Identify which cell holds the provided text, then report its [x, y] central coordinate. 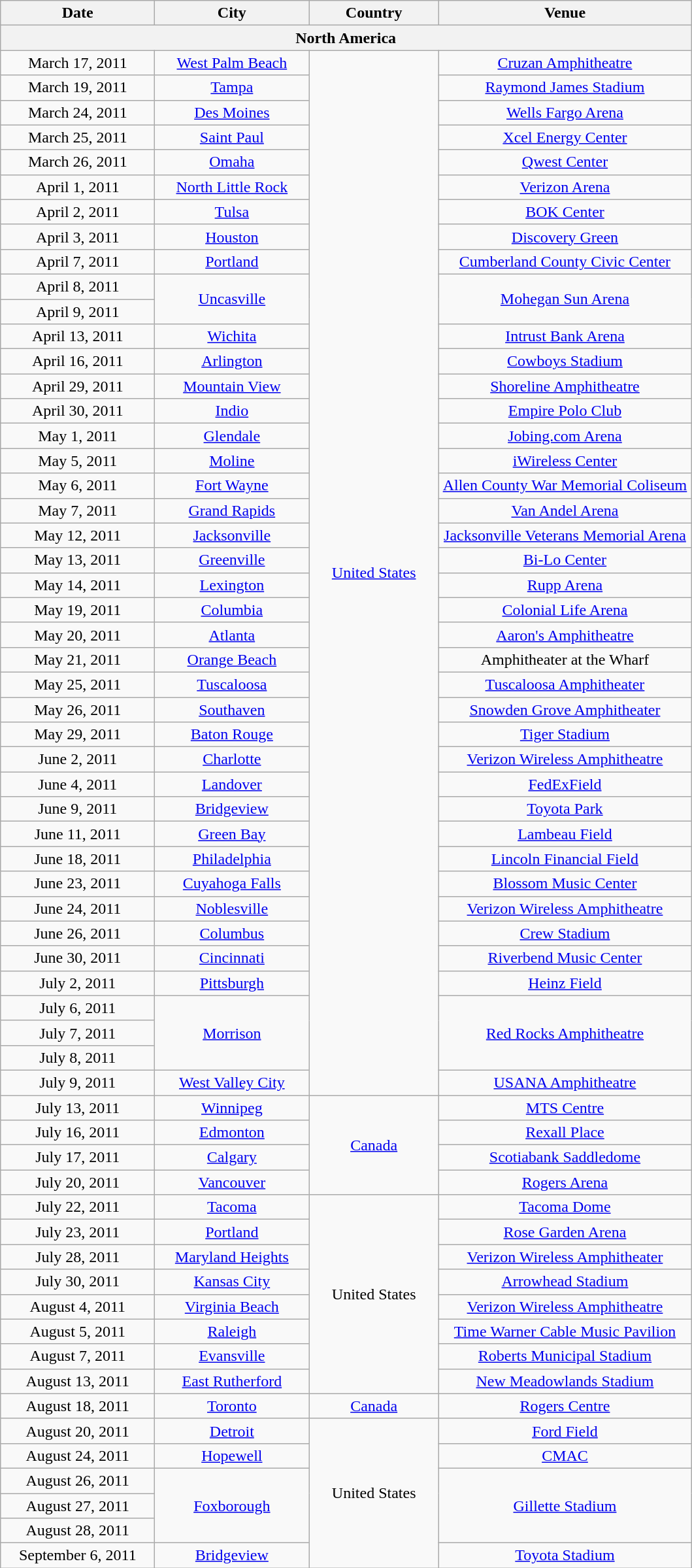
April 13, 2011 [78, 337]
May 13, 2011 [78, 560]
Scotiabank Saddledome [565, 1158]
Time Warner Cable Music Pavilion [565, 1331]
Columbus [232, 933]
June 26, 2011 [78, 933]
iWireless Center [565, 461]
August 18, 2011 [78, 1406]
July 2, 2011 [78, 983]
May 6, 2011 [78, 486]
North Little Rock [232, 187]
Qwest Center [565, 162]
August 13, 2011 [78, 1381]
July 16, 2011 [78, 1133]
Van Andel Arena [565, 510]
Bi-Lo Center [565, 560]
Discovery Green [565, 237]
August 26, 2011 [78, 1480]
July 8, 2011 [78, 1058]
May 12, 2011 [78, 535]
Fort Wayne [232, 486]
May 5, 2011 [78, 461]
Indio [232, 411]
Wells Fargo Arena [565, 112]
East Rutherford [232, 1381]
Verizon Arena [565, 187]
Uncasville [232, 299]
July 22, 2011 [78, 1207]
Charlotte [232, 759]
Noblesville [232, 909]
Tiger Stadium [565, 735]
Virginia Beach [232, 1307]
Cuyahoga Falls [232, 884]
Pittsburgh [232, 983]
Toronto [232, 1406]
Maryland Heights [232, 1257]
Winnipeg [232, 1108]
Houston [232, 237]
June 30, 2011 [78, 958]
Blossom Music Center [565, 884]
April 16, 2011 [78, 361]
Omaha [232, 162]
West Valley City [232, 1082]
Allen County War Memorial Coliseum [565, 486]
Colonial Life Arena [565, 610]
Date [78, 13]
Kansas City [232, 1282]
August 4, 2011 [78, 1307]
April 1, 2011 [78, 187]
Jacksonville [232, 535]
April 7, 2011 [78, 261]
May 19, 2011 [78, 610]
Toyota Stadium [565, 1556]
May 29, 2011 [78, 735]
Southaven [232, 709]
Mountain View [232, 386]
Rexall Place [565, 1133]
May 1, 2011 [78, 436]
September 6, 2011 [78, 1556]
Foxborough [232, 1505]
Vancouver [232, 1182]
Tuscaloosa [232, 684]
Empire Polo Club [565, 411]
Gillette Stadium [565, 1505]
April 2, 2011 [78, 212]
March 17, 2011 [78, 63]
Glendale [232, 436]
June 11, 2011 [78, 834]
Lambeau Field [565, 834]
City [232, 13]
Columbia [232, 610]
Saint Paul [232, 137]
Grand Rapids [232, 510]
Calgary [232, 1158]
Green Bay [232, 834]
April 8, 2011 [78, 286]
Greenville [232, 560]
March 24, 2011 [78, 112]
July 6, 2011 [78, 1008]
Verizon Wireless Amphitheater [565, 1257]
Tacoma [232, 1207]
Toyota Park [565, 809]
Des Moines [232, 112]
Detroit [232, 1431]
MTS Centre [565, 1108]
May 21, 2011 [78, 659]
August 27, 2011 [78, 1505]
USANA Amphitheatre [565, 1082]
Baton Rouge [232, 735]
Rogers Arena [565, 1182]
April 9, 2011 [78, 312]
Morrison [232, 1033]
Rupp Arena [565, 585]
April 29, 2011 [78, 386]
Rogers Centre [565, 1406]
Landover [232, 784]
Jacksonville Veterans Memorial Arena [565, 535]
Shoreline Amphitheatre [565, 386]
New Meadowlands Stadium [565, 1381]
Riverbend Music Center [565, 958]
May 25, 2011 [78, 684]
June 23, 2011 [78, 884]
March 26, 2011 [78, 162]
Tuscaloosa Amphitheater [565, 684]
Cumberland County Civic Center [565, 261]
Raleigh [232, 1331]
Lexington [232, 585]
Evansville [232, 1356]
Edmonton [232, 1133]
July 23, 2011 [78, 1232]
Arlington [232, 361]
Roberts Municipal Stadium [565, 1356]
May 14, 2011 [78, 585]
Jobing.com Arena [565, 436]
July 13, 2011 [78, 1108]
March 19, 2011 [78, 88]
Atlanta [232, 635]
Aaron's Amphitheatre [565, 635]
Wichita [232, 337]
Arrowhead Stadium [565, 1282]
Tulsa [232, 212]
Xcel Energy Center [565, 137]
August 28, 2011 [78, 1531]
June 18, 2011 [78, 859]
Tampa [232, 88]
April 3, 2011 [78, 237]
Heinz Field [565, 983]
July 9, 2011 [78, 1082]
Philadelphia [232, 859]
BOK Center [565, 212]
West Palm Beach [232, 63]
April 30, 2011 [78, 411]
Intrust Bank Arena [565, 337]
Red Rocks Amphitheatre [565, 1033]
Moline [232, 461]
June 4, 2011 [78, 784]
Orange Beach [232, 659]
May 7, 2011 [78, 510]
August 7, 2011 [78, 1356]
Amphitheater at the Wharf [565, 659]
FedExField [565, 784]
Mohegan Sun Arena [565, 299]
July 20, 2011 [78, 1182]
August 20, 2011 [78, 1431]
March 25, 2011 [78, 137]
Cowboys Stadium [565, 361]
May 26, 2011 [78, 709]
July 30, 2011 [78, 1282]
Crew Stadium [565, 933]
July 17, 2011 [78, 1158]
Lincoln Financial Field [565, 859]
Country [374, 13]
CMAC [565, 1456]
North America [346, 38]
August 24, 2011 [78, 1456]
July 28, 2011 [78, 1257]
Cruzan Amphitheatre [565, 63]
Snowden Grove Amphitheater [565, 709]
May 20, 2011 [78, 635]
Rose Garden Arena [565, 1232]
June 9, 2011 [78, 809]
July 7, 2011 [78, 1033]
Tacoma Dome [565, 1207]
Hopewell [232, 1456]
Raymond James Stadium [565, 88]
Cincinnati [232, 958]
August 5, 2011 [78, 1331]
Venue [565, 13]
June 2, 2011 [78, 759]
Ford Field [565, 1431]
June 24, 2011 [78, 909]
